Determine the [x, y] coordinate at the center of the cell enclosing the given text.  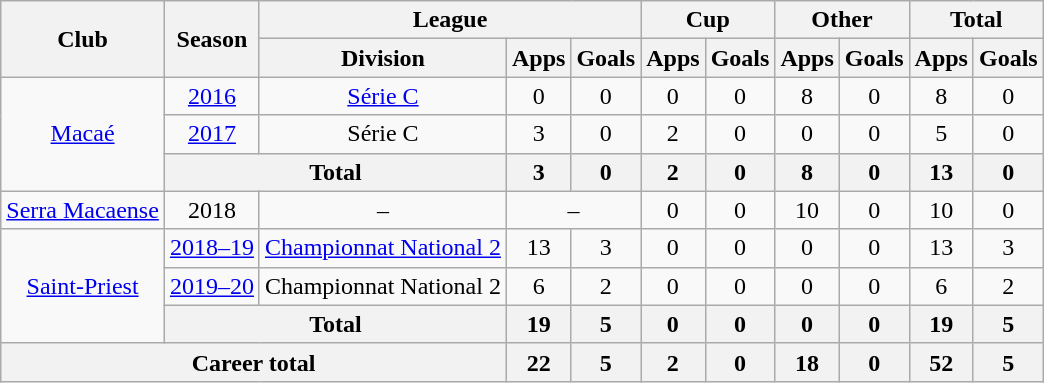
22 [538, 362]
2017 [212, 134]
Macaé [83, 134]
Saint-Priest [83, 286]
Career total [254, 362]
Club [83, 39]
52 [941, 362]
Other [842, 20]
Serra Macaense [83, 210]
2016 [212, 96]
18 [807, 362]
Cup [708, 20]
2018–19 [212, 248]
Season [212, 39]
League [450, 20]
2019–20 [212, 286]
Division [382, 58]
2018 [212, 210]
